Locate the cell with the specified text and output its (X, Y) center coordinate. 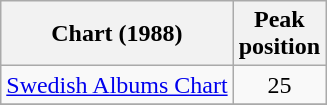
Swedish Albums Chart (117, 85)
Peakposition (279, 34)
25 (279, 85)
Chart (1988) (117, 34)
